Return [x, y] of the center of cell containing provided text 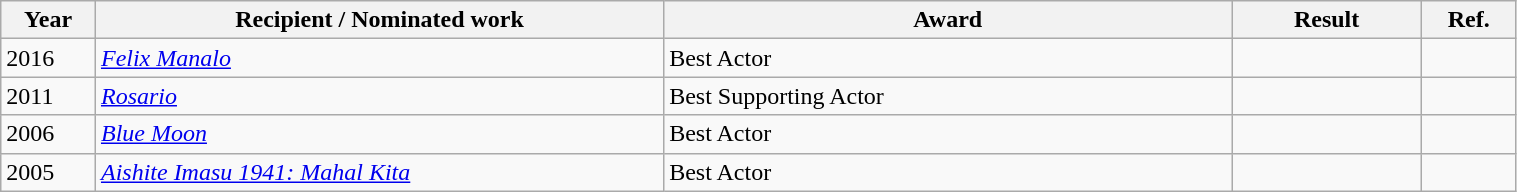
2016 [48, 58]
2006 [48, 134]
Best Supporting Actor [948, 96]
Year [48, 20]
2005 [48, 172]
Felix Manalo [379, 58]
2011 [48, 96]
Result [1326, 20]
Blue Moon [379, 134]
Award [948, 20]
Rosario [379, 96]
Ref. [1468, 20]
Recipient / Nominated work [379, 20]
Aishite Imasu 1941: Mahal Kita [379, 172]
